Output the [x, y] coordinate of the center of the cell containing the given text.  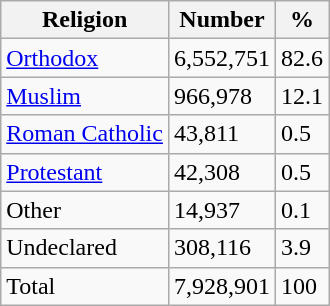
12.1 [302, 96]
100 [302, 286]
% [302, 20]
3.9 [302, 248]
Protestant [85, 172]
42,308 [222, 172]
Number [222, 20]
Other [85, 210]
82.6 [302, 58]
0.1 [302, 210]
6,552,751 [222, 58]
308,116 [222, 248]
14,937 [222, 210]
Orthodox [85, 58]
Roman Catholic [85, 134]
Religion [85, 20]
Muslim [85, 96]
7,928,901 [222, 286]
Undeclared [85, 248]
966,978 [222, 96]
Total [85, 286]
43,811 [222, 134]
